Return (x, y) of the center of cell containing provided text 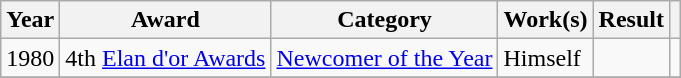
Work(s) (546, 20)
Year (30, 20)
Result (631, 20)
Himself (546, 58)
1980 (30, 58)
Award (166, 20)
Newcomer of the Year (384, 58)
4th Elan d'or Awards (166, 58)
Category (384, 20)
